Find where the given text appears and provide that cell's center as (x, y) coordinate. 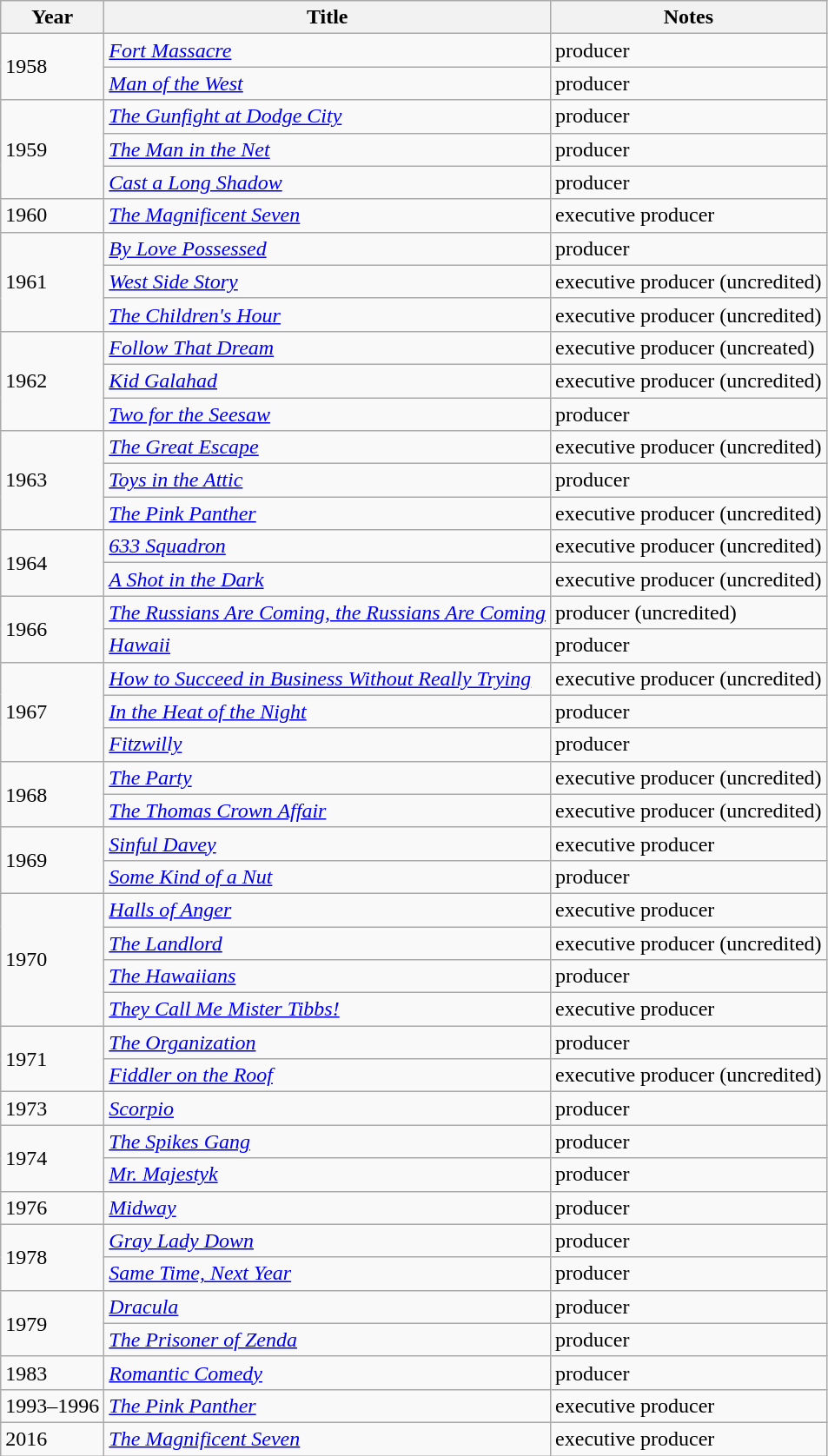
1978 (52, 1257)
Follow That Dream (328, 347)
1960 (52, 215)
The Prisoner of Zenda (328, 1340)
Fitzwilly (328, 745)
Fiddler on the Roof (328, 1075)
executive producer (uncreated) (689, 347)
1979 (52, 1323)
The Man in the Net (328, 149)
1974 (52, 1158)
1967 (52, 711)
producer (uncredited) (689, 612)
The Russians Are Coming, the Russians Are Coming (328, 612)
Fort Massacre (328, 50)
Mr. Majestyk (328, 1175)
The Thomas Crown Affair (328, 811)
Romantic Comedy (328, 1373)
Cast a Long Shadow (328, 182)
Man of the West (328, 83)
1968 (52, 794)
Same Time, Next Year (328, 1274)
Year (52, 17)
1971 (52, 1059)
The Great Escape (328, 447)
1966 (52, 629)
1958 (52, 67)
The Organization (328, 1042)
1970 (52, 959)
Midway (328, 1208)
The Landlord (328, 943)
1993–1996 (52, 1406)
1959 (52, 149)
How to Succeed in Business Without Really Trying (328, 678)
1973 (52, 1109)
Halls of Anger (328, 910)
1961 (52, 281)
1962 (52, 381)
In the Heat of the Night (328, 711)
1963 (52, 480)
The Spikes Gang (328, 1142)
Dracula (328, 1307)
Gray Lady Down (328, 1241)
Two for the Seesaw (328, 414)
The Party (328, 778)
Scorpio (328, 1109)
Some Kind of a Nut (328, 877)
Hawaii (328, 645)
1983 (52, 1373)
The Children's Hour (328, 314)
Title (328, 17)
A Shot in the Dark (328, 579)
By Love Possessed (328, 248)
Kid Galahad (328, 381)
1976 (52, 1208)
They Call Me Mister Tibbs! (328, 1009)
The Hawaiians (328, 976)
633 Squadron (328, 546)
1969 (52, 860)
Toys in the Attic (328, 480)
1964 (52, 563)
Notes (689, 17)
Sinful Davey (328, 844)
The Gunfight at Dodge City (328, 116)
2016 (52, 1439)
West Side Story (328, 281)
